Provide the (x, y) coordinate of the cell's center where the given text is located.  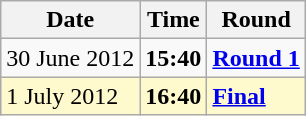
15:40 (174, 58)
Time (174, 20)
1 July 2012 (70, 96)
Final (256, 96)
Date (70, 20)
Round 1 (256, 58)
Round (256, 20)
16:40 (174, 96)
30 June 2012 (70, 58)
